Output the (X, Y) coordinate of the center of the cell containing the given text.  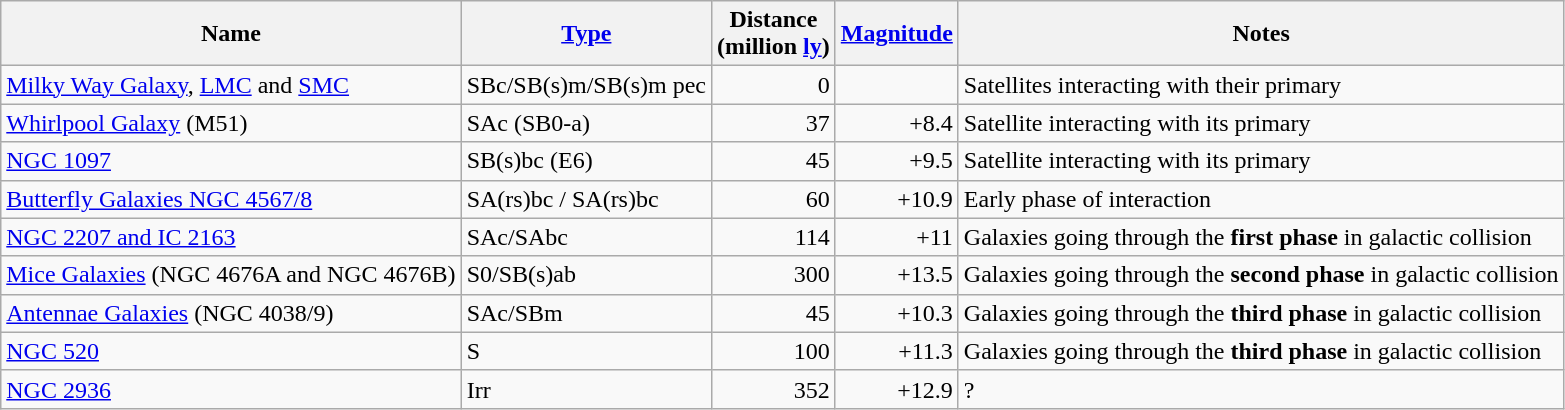
Early phase of interaction (1261, 199)
SAc/SBm (586, 313)
? (1261, 389)
S0/SB(s)ab (586, 275)
NGC 2936 (231, 389)
Type (586, 34)
300 (774, 275)
Antennae Galaxies (NGC 4038/9) (231, 313)
Galaxies going through the first phase in galactic collision (1261, 237)
SB(s)bc (E6) (586, 161)
+12.9 (896, 389)
Name (231, 34)
+9.5 (896, 161)
S (586, 351)
Mice Galaxies (NGC 4676A and NGC 4676B) (231, 275)
+13.5 (896, 275)
Satellites interacting with their primary (1261, 85)
NGC 2207 and IC 2163 (231, 237)
Notes (1261, 34)
SBc/SB(s)m/SB(s)m pec (586, 85)
114 (774, 237)
+11.3 (896, 351)
SAc (SB0-a) (586, 123)
+10.3 (896, 313)
Butterfly Galaxies NGC 4567/8 (231, 199)
37 (774, 123)
352 (774, 389)
Milky Way Galaxy, LMC and SMC (231, 85)
Irr (586, 389)
Distance(million ly) (774, 34)
+8.4 (896, 123)
Whirlpool Galaxy (M51) (231, 123)
60 (774, 199)
+10.9 (896, 199)
Galaxies going through the second phase in galactic collision (1261, 275)
NGC 520 (231, 351)
Magnitude (896, 34)
SAc/SAbc (586, 237)
100 (774, 351)
+11 (896, 237)
SA(rs)bc / SA(rs)bc (586, 199)
0 (774, 85)
NGC 1097 (231, 161)
